Output the [X, Y] coordinate of the center of the cell containing the given text.  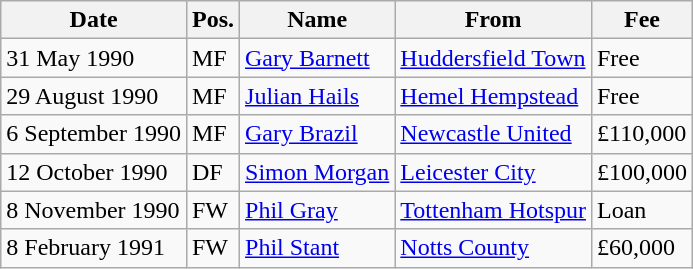
£110,000 [642, 134]
Gary Barnett [318, 58]
From [494, 20]
DF [212, 172]
6 September 1990 [94, 134]
£60,000 [642, 248]
Tottenham Hotspur [494, 210]
Leicester City [494, 172]
8 November 1990 [94, 210]
Fee [642, 20]
Loan [642, 210]
Name [318, 20]
£100,000 [642, 172]
Phil Gray [318, 210]
Pos. [212, 20]
Phil Stant [318, 248]
31 May 1990 [94, 58]
Notts County [494, 248]
Newcastle United [494, 134]
Gary Brazil [318, 134]
Date [94, 20]
12 October 1990 [94, 172]
8 February 1991 [94, 248]
Huddersfield Town [494, 58]
Simon Morgan [318, 172]
Hemel Hempstead [494, 96]
29 August 1990 [94, 96]
Julian Hails [318, 96]
